Return the [X, Y] coordinate for the center point of the cell that contains the specified text.  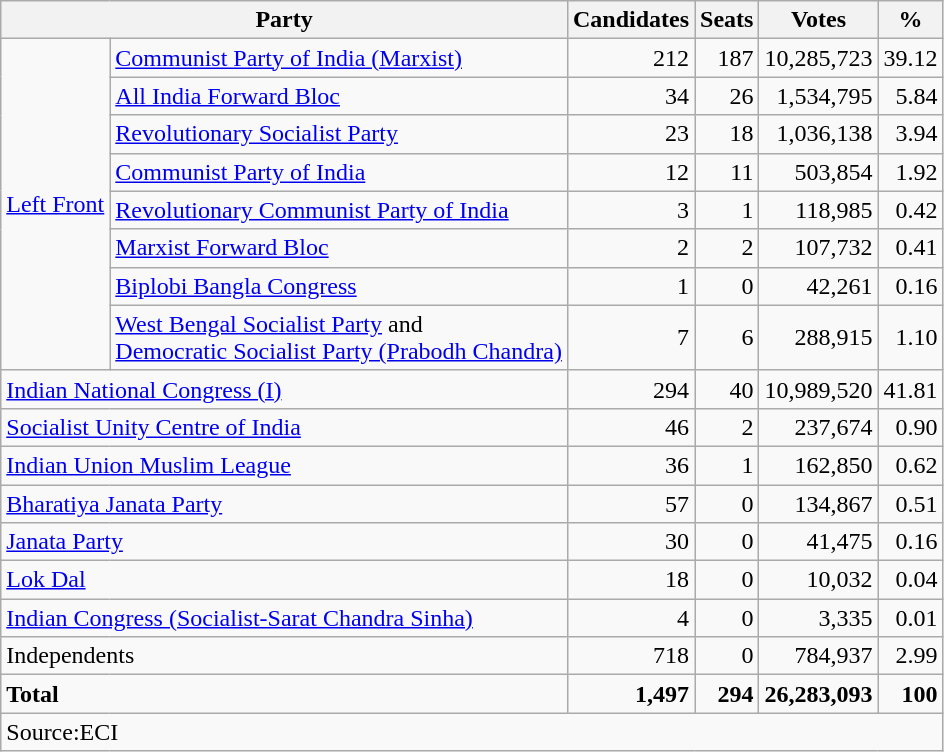
36 [630, 465]
2.99 [910, 656]
41.81 [910, 389]
Bharatiya Janata Party [284, 503]
23 [630, 134]
1,534,795 [818, 96]
4 [630, 618]
Revolutionary Communist Party of India [339, 210]
46 [630, 427]
118,985 [818, 210]
3 [630, 210]
Total [284, 694]
718 [630, 656]
10,989,520 [818, 389]
Indian Congress (Socialist-Sarat Chandra Sinha) [284, 618]
Indian Union Muslim League [284, 465]
288,915 [818, 338]
162,850 [818, 465]
Marxist Forward Bloc [339, 248]
Communist Party of India (Marxist) [339, 58]
0.41 [910, 248]
39.12 [910, 58]
% [910, 20]
Revolutionary Socialist Party [339, 134]
Lok Dal [284, 580]
0.01 [910, 618]
237,674 [818, 427]
784,937 [818, 656]
Janata Party [284, 542]
Party [284, 20]
40 [727, 389]
Indian National Congress (I) [284, 389]
0.04 [910, 580]
26,283,093 [818, 694]
100 [910, 694]
0.42 [910, 210]
Socialist Unity Centre of India [284, 427]
Candidates [630, 20]
134,867 [818, 503]
Left Front [56, 205]
Seats [727, 20]
11 [727, 172]
Communist Party of India [339, 172]
10,285,723 [818, 58]
0.51 [910, 503]
6 [727, 338]
All India Forward Bloc [339, 96]
3,335 [818, 618]
57 [630, 503]
503,854 [818, 172]
1,036,138 [818, 134]
41,475 [818, 542]
5.84 [910, 96]
26 [727, 96]
0.90 [910, 427]
10,032 [818, 580]
1.10 [910, 338]
West Bengal Socialist Party andDemocratic Socialist Party (Prabodh Chandra) [339, 338]
Source:ECI [472, 732]
34 [630, 96]
Independents [284, 656]
Biplobi Bangla Congress [339, 286]
212 [630, 58]
42,261 [818, 286]
187 [727, 58]
30 [630, 542]
107,732 [818, 248]
1.92 [910, 172]
7 [630, 338]
3.94 [910, 134]
12 [630, 172]
1,497 [630, 694]
0.62 [910, 465]
Votes [818, 20]
